Return [x, y] of the center of cell containing provided text 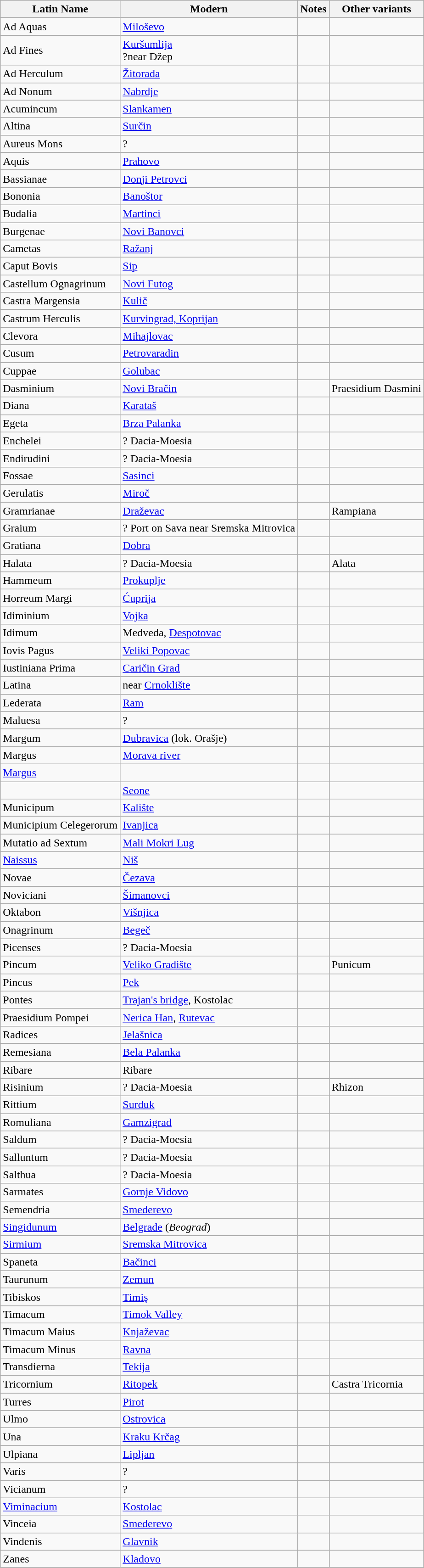
Pincus [61, 982]
Kladovo [209, 1559]
Horreum Margi [61, 598]
Pirot [209, 1402]
Castra Margensia [61, 301]
Ivanjica [209, 825]
Prokuplje [209, 581]
Picenses [61, 947]
Trajan's bridge, Kostolac [209, 1000]
Šimanovci [209, 895]
Mihajlovac [209, 336]
Surduk [209, 1105]
Pontes [61, 1000]
Idiminium [61, 616]
Burgenae [61, 231]
Žitorađa [209, 74]
Aquis [61, 161]
Onagrinum [61, 930]
Cusum [61, 353]
Belgrade (Beograd) [209, 1227]
Praesidium Dasmini [376, 388]
Caričin Grad [209, 668]
Gamzigrad [209, 1122]
Ad Nonum [61, 91]
Kulič [209, 301]
Modern [209, 9]
Gornje Vidovo [209, 1192]
Jelašnica [209, 1035]
Pek [209, 982]
Sirmium [61, 1244]
Kuršumlija?near Džep [209, 50]
Praesidium Pompei [61, 1017]
Petrovaradin [209, 353]
Ravna [209, 1349]
Kalište [209, 808]
Miloševo [209, 27]
Niš [209, 860]
Hammeum [61, 581]
Novae [61, 878]
Vojka [209, 616]
Ulmo [61, 1419]
Oktabon [61, 913]
Begeč [209, 930]
Rampiana [376, 511]
Timacum [61, 1314]
Idimum [61, 633]
Taurunum [61, 1279]
Novi Futog [209, 284]
Seone [209, 790]
Miroč [209, 493]
Halata [61, 563]
Banoštor [209, 196]
Bačinci [209, 1262]
Spaneta [61, 1262]
Sasinci [209, 476]
Surčin [209, 126]
Transdierna [61, 1367]
Pincum [61, 965]
Gerulatis [61, 493]
Nabrdje [209, 91]
Tricornium [61, 1384]
Kurvingrad, Koprijan [209, 319]
Singidunum [61, 1227]
Castra Tricornia [376, 1384]
Ritopek [209, 1384]
Golubac [209, 371]
Ad Fines [61, 50]
Bela Palanka [209, 1052]
Varis [61, 1472]
Dobra [209, 546]
Morava river [209, 755]
Fossae [61, 476]
Bononia [61, 196]
Sarmates [61, 1192]
Lederata [61, 703]
Ad Aquas [61, 27]
Dasminium [61, 388]
Rhizon [376, 1087]
Endirudini [61, 458]
Salthua [61, 1175]
Ad Herculum [61, 74]
Viminacium [61, 1506]
Radices [61, 1035]
Glavnik [209, 1541]
Kostolac [209, 1506]
Notes [313, 9]
Draževac [209, 511]
Kraku Krčag [209, 1437]
Aureus Mons [61, 144]
Castellum Ognagrinum [61, 284]
Ram [209, 703]
Cametas [61, 249]
Lipljan [209, 1454]
Brza Palanka [209, 423]
Cuppae [61, 371]
Gratiana [61, 546]
Salluntum [61, 1157]
Margum [61, 738]
Iovis Pagus [61, 650]
Tekija [209, 1367]
Sremska Mitrovica [209, 1244]
Semendria [61, 1210]
near Crnoklište [209, 685]
Clevora [61, 336]
Latin Name [61, 9]
Ražanj [209, 249]
Budalia [61, 213]
Martinci [209, 213]
Novi Bračin [209, 388]
Una [61, 1437]
Castrum Herculis [61, 319]
Donji Petrovci [209, 179]
Turres [61, 1402]
Karataš [209, 406]
Tibiskos [61, 1297]
Maluesa [61, 720]
Enchelei [61, 441]
Noviciani [61, 895]
Naissus [61, 860]
Ostrovica [209, 1419]
Gramrianae [61, 511]
Timiş [209, 1297]
Municipium Celegerorum [61, 825]
Višnjica [209, 913]
Dubravica (lok. Orašje) [209, 738]
Novi Banovci [209, 231]
Ulpiana [61, 1454]
Vinceia [61, 1524]
Mutatio ad Sextum [61, 843]
Ćuprija [209, 598]
Veliki Popovac [209, 650]
Remesiana [61, 1052]
Knjaževac [209, 1332]
? Port on Sava near Sremska Mitrovica [209, 528]
Prahovo [209, 161]
Other variants [376, 9]
Mali Mokri Lug [209, 843]
Zemun [209, 1279]
Iustiniana Prima [61, 668]
Veliko Gradište [209, 965]
Timacum Minus [61, 1349]
Acumincum [61, 109]
Medveđa, Despotovac [209, 633]
Zanes [61, 1559]
Vindenis [61, 1541]
Timok Valley [209, 1314]
Slankamen [209, 109]
Sip [209, 266]
Timacum Maius [61, 1332]
Rittium [61, 1105]
Alata [376, 563]
Nerica Han, Rutevac [209, 1017]
Bassianae [61, 179]
Latina [61, 685]
Municipum [61, 808]
Altina [61, 126]
Punicum [376, 965]
Diana [61, 406]
Vicianum [61, 1489]
Romuliana [61, 1122]
Saldum [61, 1140]
Caput Bovis [61, 266]
Risinium [61, 1087]
Egeta [61, 423]
Čezava [209, 878]
Graium [61, 528]
